Output the (x, y) coordinate of the center of the cell containing the given text.  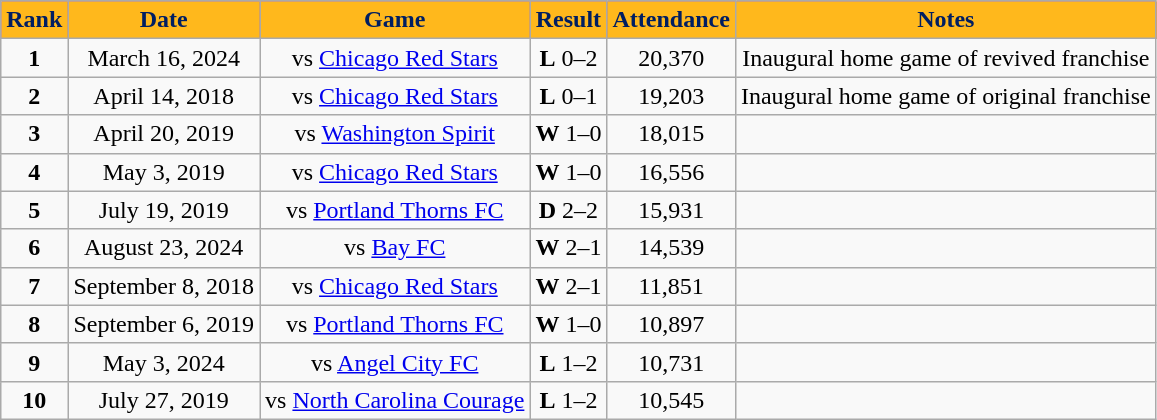
18,015 (671, 134)
September 8, 2018 (164, 286)
10,731 (671, 362)
Inaugural home game of original franchise (946, 96)
Result (568, 20)
April 20, 2019 (164, 134)
10,545 (671, 400)
8 (34, 324)
July 27, 2019 (164, 400)
7 (34, 286)
4 (34, 172)
vs Bay FC (395, 248)
Date (164, 20)
Notes (946, 20)
9 (34, 362)
10 (34, 400)
15,931 (671, 210)
vs Angel City FC (395, 362)
D 2–2 (568, 210)
5 (34, 210)
August 23, 2024 (164, 248)
11,851 (671, 286)
March 16, 2024 (164, 58)
L 0–2 (568, 58)
3 (34, 134)
6 (34, 248)
Rank (34, 20)
16,556 (671, 172)
L 0–1 (568, 96)
19,203 (671, 96)
2 (34, 96)
May 3, 2019 (164, 172)
July 19, 2019 (164, 210)
1 (34, 58)
14,539 (671, 248)
September 6, 2019 (164, 324)
Inaugural home game of revived franchise (946, 58)
Attendance (671, 20)
May 3, 2024 (164, 362)
Game (395, 20)
April 14, 2018 (164, 96)
10,897 (671, 324)
vs Washington Spirit (395, 134)
20,370 (671, 58)
vs North Carolina Courage (395, 400)
